Find where the given text appears and provide that cell's center as (x, y) coordinate. 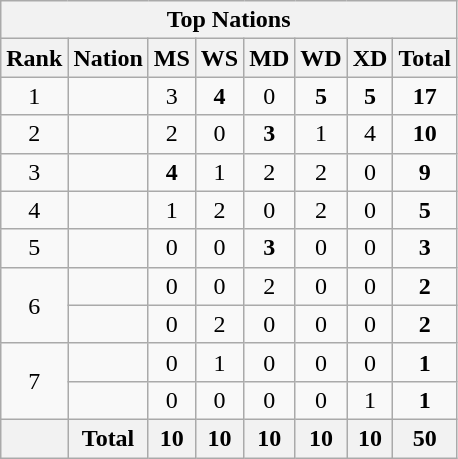
WS (219, 58)
Rank (34, 58)
Nation (108, 58)
XD (370, 58)
MD (270, 58)
6 (34, 305)
Top Nations (229, 20)
17 (425, 96)
MS (172, 58)
WD (321, 58)
7 (34, 381)
9 (425, 172)
50 (425, 438)
